Search for the cell housing the specified text and yield its [X, Y] center coordinate. 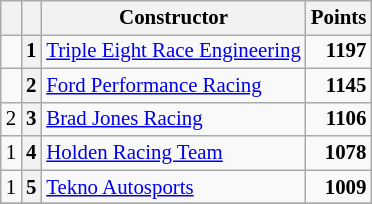
1106 [338, 119]
Constructor [174, 18]
1145 [338, 85]
1078 [338, 153]
Triple Eight Race Engineering [174, 51]
Tekno Autosports [174, 187]
5 [31, 187]
Points [338, 18]
1197 [338, 51]
Holden Racing Team [174, 153]
3 [31, 119]
4 [31, 153]
1009 [338, 187]
Brad Jones Racing [174, 119]
Ford Performance Racing [174, 85]
